Find where the given text appears and provide that cell's center as [x, y] coordinate. 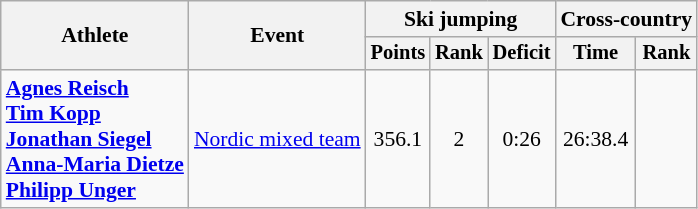
Cross-country [626, 19]
Points [398, 54]
26:38.4 [595, 139]
Event [278, 36]
Nordic mixed team [278, 139]
Ski jumping [461, 19]
Athlete [95, 36]
2 [459, 139]
Agnes ReischTim KoppJonathan SiegelAnna-Maria DietzePhilipp Unger [95, 139]
0:26 [522, 139]
356.1 [398, 139]
Time [595, 54]
Deficit [522, 54]
